From the cell containing the given text, extract its center point as [x, y] coordinate. 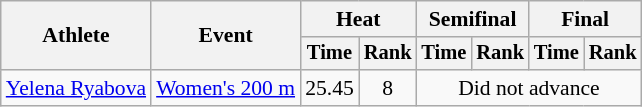
25.45 [330, 88]
Heat [358, 19]
Yelena Ryabova [76, 88]
Did not advance [528, 88]
Athlete [76, 36]
Final [585, 19]
Women's 200 m [226, 88]
8 [388, 88]
Semifinal [472, 19]
Event [226, 36]
